Search for the cell housing the specified text and yield its (X, Y) center coordinate. 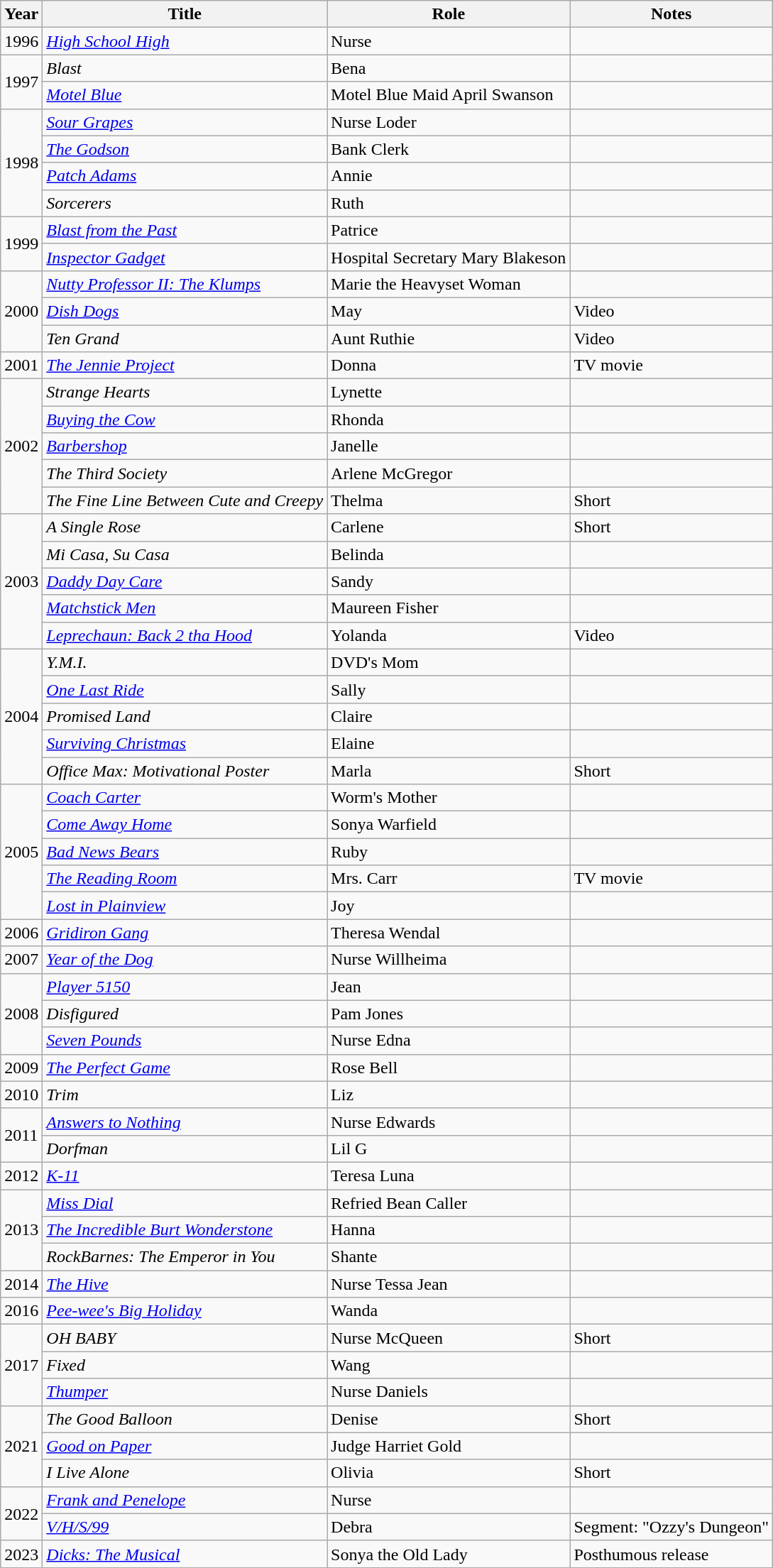
1999 (21, 243)
2013 (21, 1230)
Sonya Warfield (449, 825)
Wang (449, 1365)
The Third Society (185, 473)
Ruth (449, 203)
Blast from the Past (185, 230)
Player 5150 (185, 987)
Ruby (449, 852)
1997 (21, 82)
Bank Clerk (449, 149)
Role (449, 14)
Title (185, 14)
Seven Pounds (185, 1041)
2023 (21, 1554)
1998 (21, 163)
Mrs. Carr (449, 879)
Sour Grapes (185, 122)
Rhonda (449, 420)
Blast (185, 68)
Miss Dial (185, 1203)
2007 (21, 960)
Judge Harriet Gold (449, 1446)
Sorcerers (185, 203)
2009 (21, 1068)
One Last Ride (185, 689)
Nurse Loder (449, 122)
The Reading Room (185, 879)
Good on Paper (185, 1446)
Denise (449, 1419)
A Single Rose (185, 527)
Dish Dogs (185, 311)
Dorfman (185, 1148)
Sonya the Old Lady (449, 1554)
Bena (449, 68)
Thelma (449, 500)
2006 (21, 933)
Posthumous release (671, 1554)
The Fine Line Between Cute and Creepy (185, 500)
The Godson (185, 149)
Nurse Tessa Jean (449, 1284)
Gridiron Gang (185, 933)
Belinda (449, 554)
Promised Land (185, 716)
OH BABY (185, 1338)
2012 (21, 1175)
Barbershop (185, 446)
2017 (21, 1365)
Pam Jones (449, 1014)
Leprechaun: Back 2 tha Hood (185, 635)
Nurse Edwards (449, 1122)
Surviving Christmas (185, 743)
Daddy Day Care (185, 581)
Frank and Penelope (185, 1500)
2022 (21, 1513)
Dicks: The Musical (185, 1554)
Wanda (449, 1311)
Motel Blue (185, 95)
2000 (21, 311)
Janelle (449, 446)
Year of the Dog (185, 960)
Trim (185, 1095)
RockBarnes: The Emperor in You (185, 1257)
2002 (21, 446)
2016 (21, 1311)
Annie (449, 176)
The Incredible Burt Wonderstone (185, 1230)
Matchstick Men (185, 608)
The Jennie Project (185, 366)
Carlene (449, 527)
The Hive (185, 1284)
Aunt Ruthie (449, 339)
2001 (21, 366)
Disfigured (185, 1014)
Thumper (185, 1392)
V/H/S/99 (185, 1527)
2011 (21, 1135)
Lost in Plainview (185, 906)
Claire (449, 716)
Coach Carter (185, 798)
Notes (671, 14)
Worm's Mother (449, 798)
Jean (449, 987)
Marla (449, 770)
Strange Hearts (185, 393)
Liz (449, 1095)
Nurse McQueen (449, 1338)
Hospital Secretary Mary Blakeson (449, 257)
Elaine (449, 743)
May (449, 311)
2021 (21, 1446)
2003 (21, 581)
2010 (21, 1095)
Rose Bell (449, 1068)
Yolanda (449, 635)
Lil G (449, 1148)
Nurse Willheima (449, 960)
Office Max: Motivational Poster (185, 770)
Teresa Luna (449, 1175)
Refried Bean Caller (449, 1203)
Segment: "Ozzy's Dungeon" (671, 1527)
Olivia (449, 1473)
Nutty Professor II: The Klumps (185, 284)
Sandy (449, 581)
Joy (449, 906)
1996 (21, 41)
2014 (21, 1284)
Nurse Daniels (449, 1392)
Inspector Gadget (185, 257)
Buying the Cow (185, 420)
Hanna (449, 1230)
Marie the Heavyset Woman (449, 284)
High School High (185, 41)
Shante (449, 1257)
2005 (21, 852)
Pee-wee's Big Holiday (185, 1311)
Arlene McGregor (449, 473)
Year (21, 14)
Nurse Edna (449, 1041)
Answers to Nothing (185, 1122)
2004 (21, 716)
Come Away Home (185, 825)
Mi Casa, Su Casa (185, 554)
DVD's Mom (449, 662)
Maureen Fisher (449, 608)
Theresa Wendal (449, 933)
The Perfect Game (185, 1068)
Donna (449, 366)
Bad News Bears (185, 852)
I Live Alone (185, 1473)
Patrice (449, 230)
Patch Adams (185, 176)
2008 (21, 1014)
Ten Grand (185, 339)
The Good Balloon (185, 1419)
Lynette (449, 393)
Sally (449, 689)
Fixed (185, 1365)
Y.M.I. (185, 662)
Motel Blue Maid April Swanson (449, 95)
K-11 (185, 1175)
Debra (449, 1527)
